Capture the cell that displays the provided text and extract its [x, y] central coordinate. 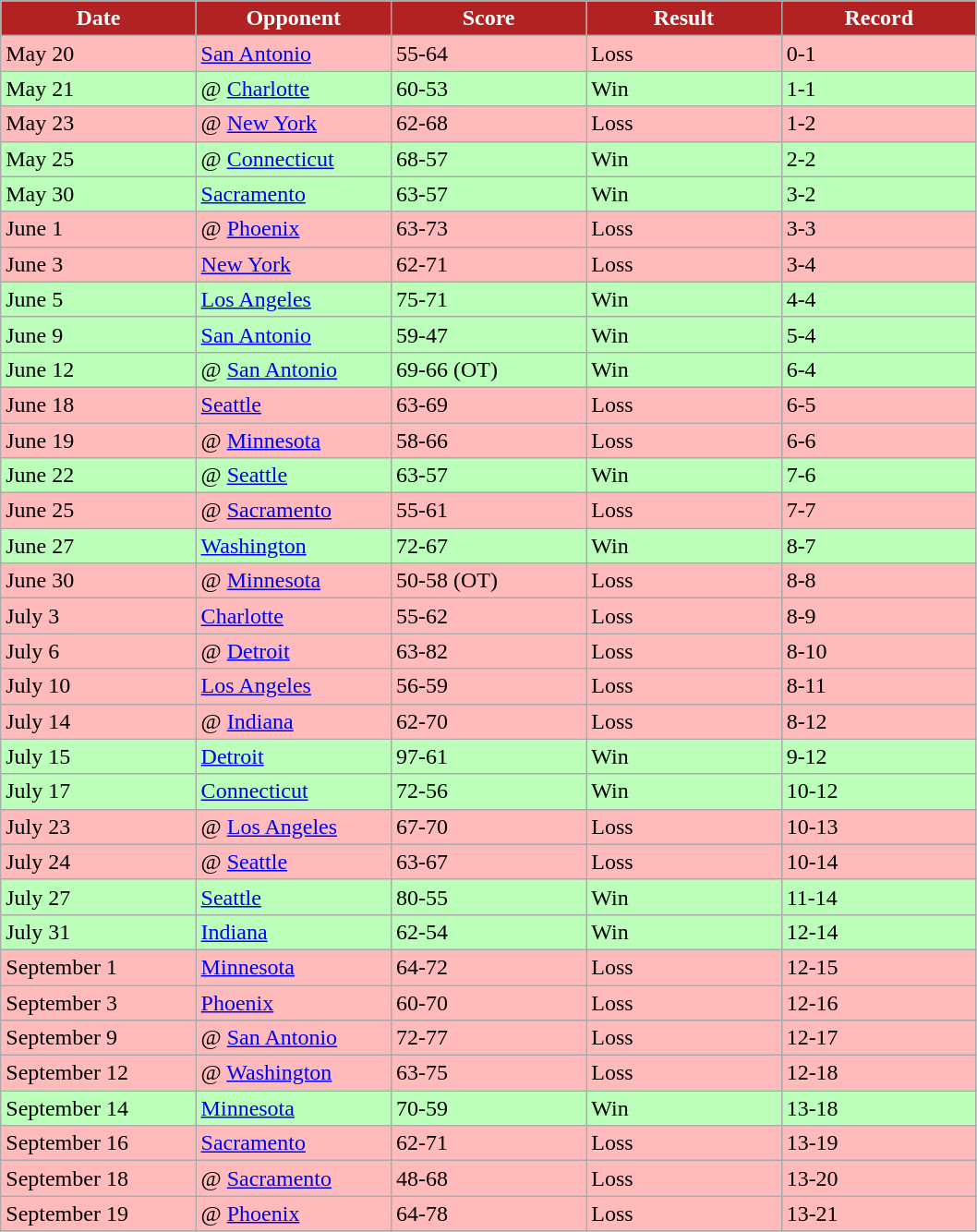
@ Indiana [294, 721]
September 18 [98, 1178]
1-1 [879, 89]
June 3 [98, 264]
Washington [294, 546]
May 23 [98, 124]
50-58 (OT) [488, 581]
July 27 [98, 897]
48-68 [488, 1178]
12-14 [879, 932]
Detroit [294, 756]
Phoenix [294, 1002]
58-66 [488, 441]
1-2 [879, 124]
May 21 [98, 89]
63-75 [488, 1073]
4-4 [879, 299]
55-64 [488, 54]
12-17 [879, 1038]
May 20 [98, 54]
12-18 [879, 1073]
7-7 [879, 511]
@ Los Angeles [294, 827]
11-14 [879, 897]
New York [294, 264]
July 14 [98, 721]
62-68 [488, 124]
@ Detroit [294, 651]
September 12 [98, 1073]
Record [879, 18]
7-6 [879, 476]
12-15 [879, 967]
Score [488, 18]
June 18 [98, 405]
July 15 [98, 756]
10-13 [879, 827]
63-82 [488, 651]
64-72 [488, 967]
@ Connecticut [294, 159]
@ Washington [294, 1073]
June 27 [98, 546]
0-1 [879, 54]
8-8 [879, 581]
69-66 (OT) [488, 369]
13-19 [879, 1143]
8-7 [879, 546]
@ Charlotte [294, 89]
July 24 [98, 862]
55-61 [488, 511]
10-14 [879, 862]
8-9 [879, 616]
8-10 [879, 651]
Opponent [294, 18]
60-70 [488, 1002]
60-53 [488, 89]
80-55 [488, 897]
3-2 [879, 194]
13-20 [879, 1178]
13-18 [879, 1108]
June 12 [98, 369]
63-73 [488, 229]
8-11 [879, 686]
75-71 [488, 299]
68-57 [488, 159]
July 31 [98, 932]
63-67 [488, 862]
55-62 [488, 616]
July 23 [98, 827]
13-21 [879, 1214]
64-78 [488, 1214]
97-61 [488, 756]
September 1 [98, 967]
Charlotte [294, 616]
July 17 [98, 791]
June 5 [98, 299]
May 25 [98, 159]
July 3 [98, 616]
6-5 [879, 405]
September 14 [98, 1108]
62-70 [488, 721]
12-16 [879, 1002]
Connecticut [294, 791]
3-3 [879, 229]
September 16 [98, 1143]
June 1 [98, 229]
June 9 [98, 334]
May 30 [98, 194]
2-2 [879, 159]
June 25 [98, 511]
September 9 [98, 1038]
63-69 [488, 405]
July 10 [98, 686]
Result [683, 18]
July 6 [98, 651]
Indiana [294, 932]
59-47 [488, 334]
72-67 [488, 546]
6-6 [879, 441]
9-12 [879, 756]
Date [98, 18]
62-54 [488, 932]
72-77 [488, 1038]
70-59 [488, 1108]
67-70 [488, 827]
6-4 [879, 369]
June 19 [98, 441]
3-4 [879, 264]
10-12 [879, 791]
5-4 [879, 334]
September 19 [98, 1214]
June 22 [98, 476]
56-59 [488, 686]
June 30 [98, 581]
September 3 [98, 1002]
8-12 [879, 721]
72-56 [488, 791]
@ New York [294, 124]
